Extract the [x, y] coordinate from the center of the cell holding the provided text.  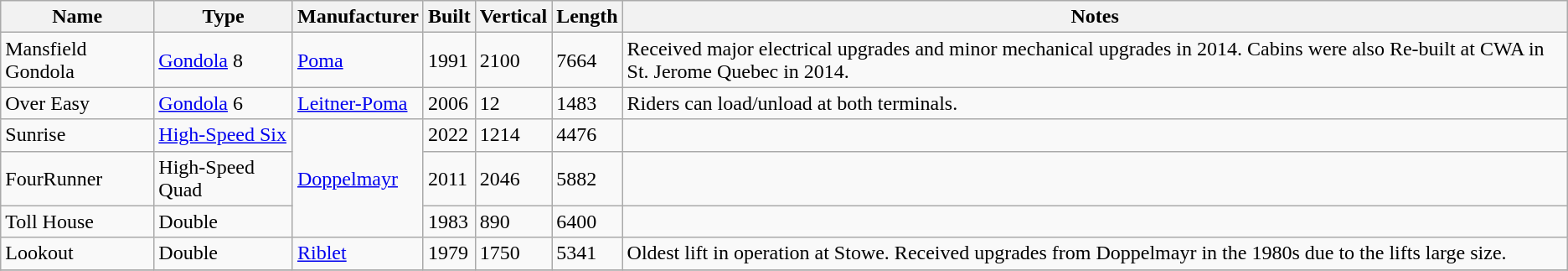
High-Speed Six [224, 135]
4476 [587, 135]
Mansfield Gondola [77, 60]
Built [449, 17]
12 [513, 103]
1483 [587, 103]
6400 [587, 221]
1991 [449, 60]
Name [77, 17]
Lookout [77, 253]
Length [587, 17]
Received major electrical upgrades and minor mechanical upgrades in 2014. Cabins were also Re-built at CWA in St. Jerome Quebec in 2014. [1095, 60]
1979 [449, 253]
Notes [1095, 17]
890 [513, 221]
FourRunner [77, 178]
Vertical [513, 17]
Oldest lift in operation at Stowe. Received upgrades from Doppelmayr in the 1980s due to the lifts large size. [1095, 253]
Manufacturer [358, 17]
Gondola 6 [224, 103]
1214 [513, 135]
5341 [587, 253]
Toll House [77, 221]
1750 [513, 253]
Over Easy [77, 103]
Type [224, 17]
2011 [449, 178]
Gondola 8 [224, 60]
High-Speed Quad [224, 178]
2046 [513, 178]
1983 [449, 221]
Doppelmayr [358, 178]
Sunrise [77, 135]
Leitner-Poma [358, 103]
5882 [587, 178]
2100 [513, 60]
2006 [449, 103]
Riders can load/unload at both terminals. [1095, 103]
Riblet [358, 253]
Poma [358, 60]
2022 [449, 135]
7664 [587, 60]
